Return the (x, y) coordinate for the center point of the cell that contains the specified text.  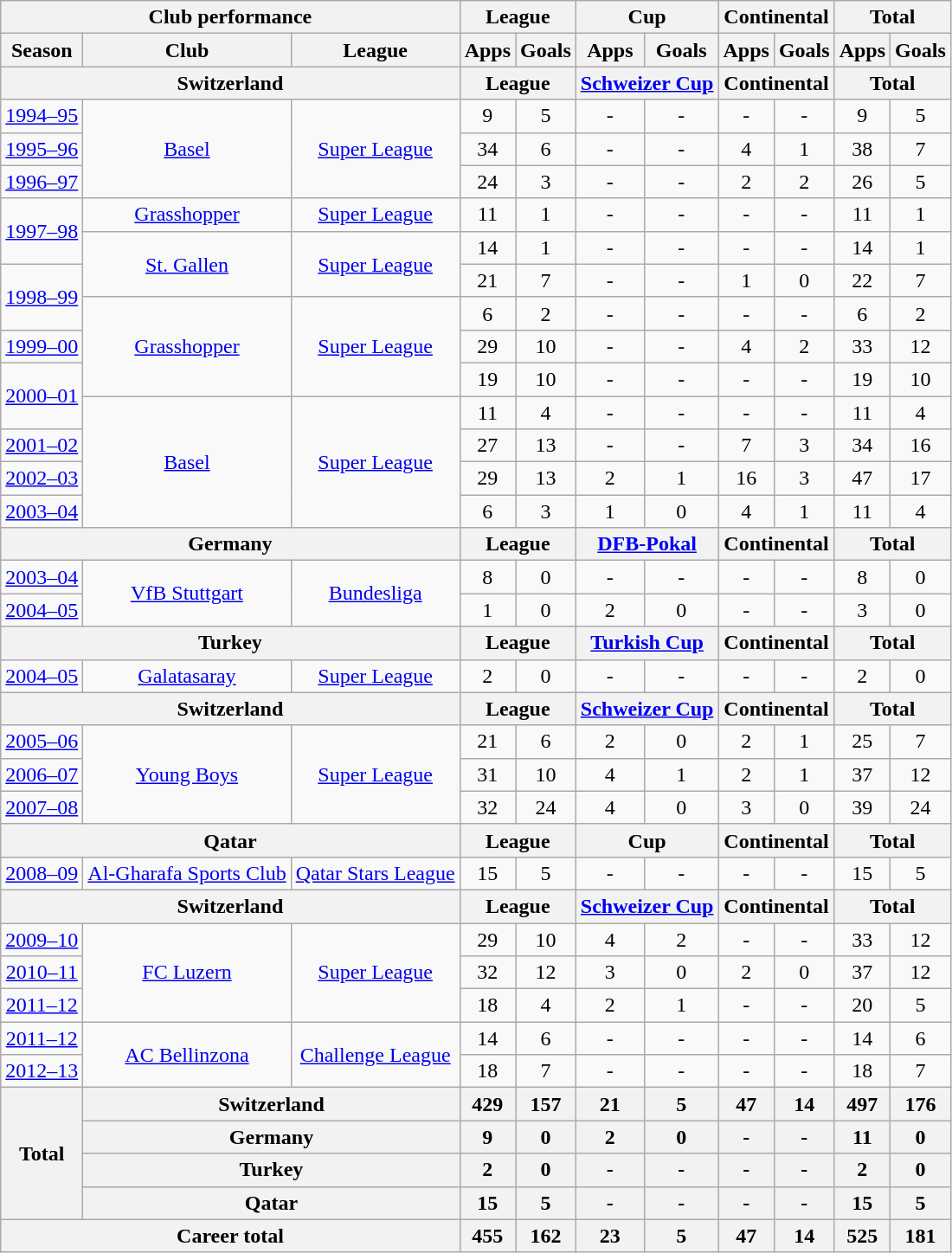
2002–03 (42, 479)
Challenge League (376, 1055)
1994–95 (42, 116)
St. Gallen (187, 264)
23 (609, 1236)
Club (187, 50)
1995–96 (42, 149)
162 (546, 1236)
27 (487, 446)
VfB Stuttgart (187, 594)
FC Luzern (187, 972)
429 (487, 1104)
Qatar Stars League (376, 873)
Young Boys (187, 774)
31 (487, 774)
2005–06 (42, 742)
Season (42, 50)
Club performance (230, 17)
Galatasaray (187, 676)
17 (921, 479)
AC Bellinzona (187, 1055)
38 (862, 149)
Career total (230, 1236)
1996–97 (42, 182)
Al-Gharafa Sports Club (187, 873)
2010–11 (42, 973)
1999–00 (42, 346)
2007–08 (42, 807)
455 (487, 1236)
1997–98 (42, 231)
DFB-Pokal (647, 544)
157 (546, 1104)
Bundesliga (376, 594)
26 (862, 182)
2008–09 (42, 873)
Turkish Cup (647, 643)
525 (862, 1236)
2009–10 (42, 939)
181 (921, 1236)
2006–07 (42, 774)
22 (862, 280)
20 (862, 1006)
1998–99 (42, 297)
39 (862, 807)
176 (921, 1104)
2001–02 (42, 446)
25 (862, 742)
497 (862, 1104)
2012–13 (42, 1071)
2000–01 (42, 395)
